From the cell containing the given text, extract its center point as [x, y] coordinate. 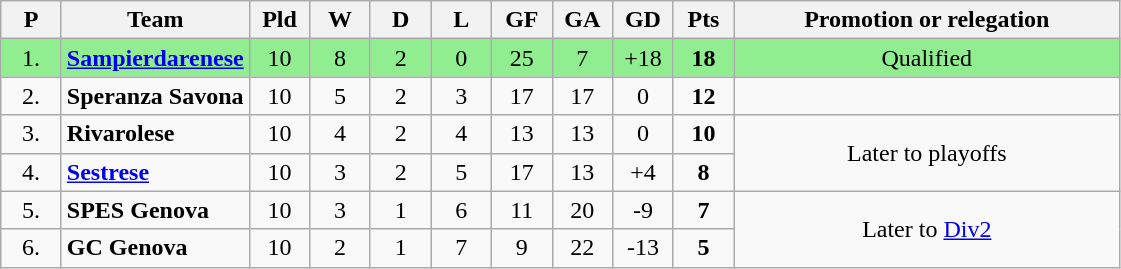
25 [522, 58]
22 [582, 248]
Team [155, 20]
Qualified [927, 58]
GF [522, 20]
P [32, 20]
Pld [280, 20]
20 [582, 210]
2. [32, 96]
Later to Div2 [927, 229]
6. [32, 248]
L [462, 20]
GD [644, 20]
GC Genova [155, 248]
Promotion or relegation [927, 20]
6 [462, 210]
Later to playoffs [927, 153]
+18 [644, 58]
5. [32, 210]
11 [522, 210]
4. [32, 172]
+4 [644, 172]
Pts [704, 20]
-9 [644, 210]
12 [704, 96]
3. [32, 134]
SPES Genova [155, 210]
D [400, 20]
W [340, 20]
Speranza Savona [155, 96]
18 [704, 58]
1. [32, 58]
9 [522, 248]
Rivarolese [155, 134]
Sestrese [155, 172]
-13 [644, 248]
Sampierdarenese [155, 58]
GA [582, 20]
